Identify which cell holds the provided text, then report its (x, y) central coordinate. 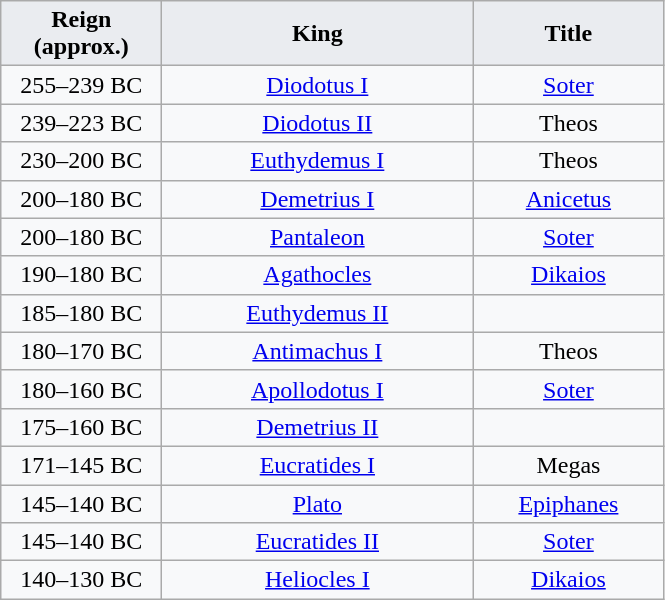
Apollodotus I (318, 389)
Anicetus (568, 199)
239–223 BC (82, 123)
Eucratides I (318, 465)
Reign (approx.) (82, 34)
Eucratides II (318, 542)
Epiphanes (568, 503)
180–170 BC (82, 351)
Antimachus I (318, 351)
Title (568, 34)
Plato (318, 503)
Diodotus I (318, 85)
Agathocles (318, 275)
Demetrius I (318, 199)
230–200 BC (82, 161)
190–180 BC (82, 275)
Euthydemus II (318, 313)
180–160 BC (82, 389)
Megas (568, 465)
Pantaleon (318, 237)
185–180 BC (82, 313)
Diodotus II (318, 123)
255–239 BC (82, 85)
Heliocles I (318, 580)
140–130 BC (82, 580)
King (318, 34)
171–145 BC (82, 465)
175–160 BC (82, 427)
Demetrius II (318, 427)
Euthydemus I (318, 161)
